Return the [X, Y] coordinate for the center point of the cell that contains the specified text.  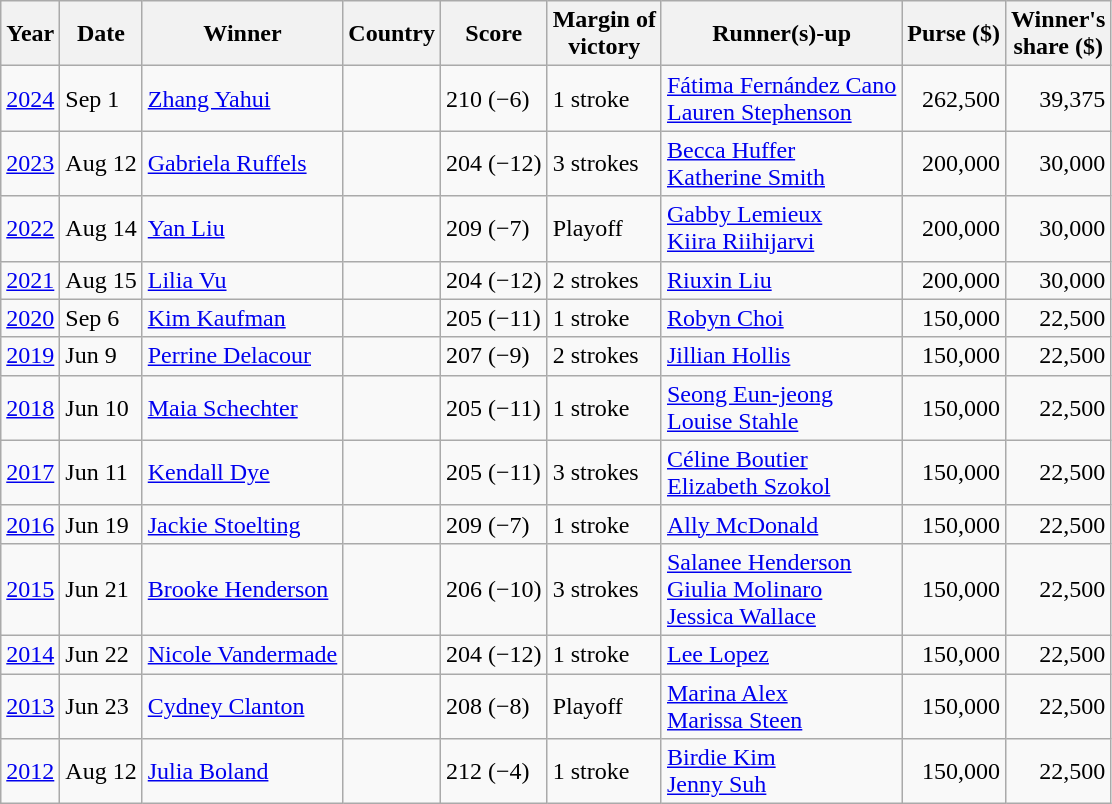
208 (−8) [494, 706]
2012 [30, 772]
Jun 19 [101, 524]
Julia Boland [242, 772]
Runner(s)-up [781, 34]
Jun 22 [101, 654]
Cydney Clanton [242, 706]
Jun 23 [101, 706]
Maia Schechter [242, 408]
2023 [30, 164]
Aug 15 [101, 280]
Jackie Stoelting [242, 524]
262,500 [954, 98]
207 (−9) [494, 356]
206 (−10) [494, 589]
Lee Lopez [781, 654]
2014 [30, 654]
2022 [30, 228]
Winner'sshare ($) [1058, 34]
Kim Kaufman [242, 318]
Jun 10 [101, 408]
Yan Liu [242, 228]
2013 [30, 706]
Date [101, 34]
Zhang Yahui [242, 98]
Riuxin Liu [781, 280]
Becca Huffer Katherine Smith [781, 164]
Ally McDonald [781, 524]
2017 [30, 472]
Marina Alex Marissa Steen [781, 706]
2020 [30, 318]
Jun 9 [101, 356]
Gabriela Ruffels [242, 164]
Birdie Kim Jenny Suh [781, 772]
39,375 [1058, 98]
2016 [30, 524]
Margin ofvictory [604, 34]
Kendall Dye [242, 472]
2021 [30, 280]
2024 [30, 98]
Jillian Hollis [781, 356]
Jun 11 [101, 472]
Perrine Delacour [242, 356]
2015 [30, 589]
210 (−6) [494, 98]
Salanee Henderson Giulia Molinaro Jessica Wallace [781, 589]
Winner [242, 34]
Seong Eun-jeong Louise Stahle [781, 408]
Purse ($) [954, 34]
Sep 1 [101, 98]
2018 [30, 408]
Robyn Choi [781, 318]
Aug 14 [101, 228]
212 (−4) [494, 772]
Céline Boutier Elizabeth Szokol [781, 472]
Nicole Vandermade [242, 654]
2019 [30, 356]
Gabby Lemieux Kiira Riihijarvi [781, 228]
Fátima Fernández Cano Lauren Stephenson [781, 98]
Score [494, 34]
Country [392, 34]
Sep 6 [101, 318]
Jun 21 [101, 589]
Lilia Vu [242, 280]
Year [30, 34]
Brooke Henderson [242, 589]
